Determine the [X, Y] coordinate at the center of the cell enclosing the given text.  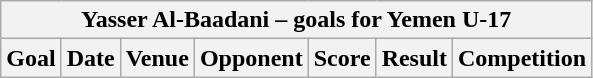
Goal [31, 58]
Date [90, 58]
Yasser Al-Baadani – goals for Yemen U-17 [296, 20]
Result [414, 58]
Venue [157, 58]
Opponent [251, 58]
Competition [522, 58]
Score [342, 58]
